Return (x, y) of the center of cell containing provided text 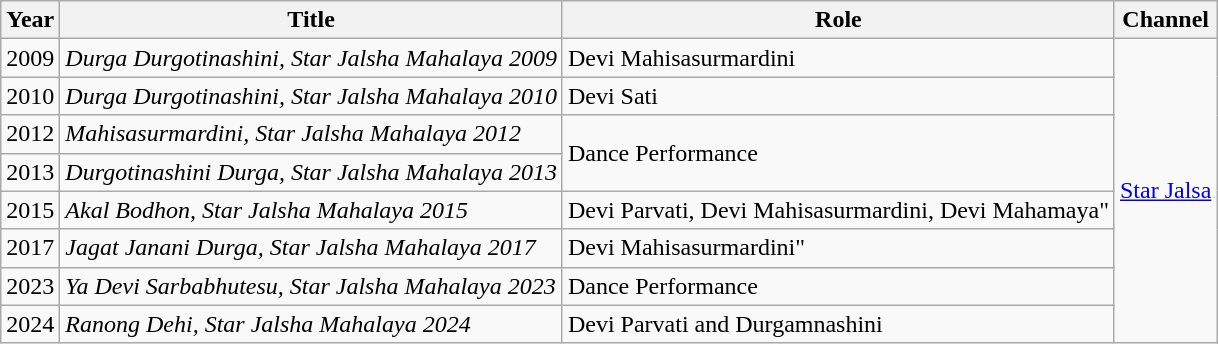
2013 (30, 172)
Devi Mahisasurmardini (838, 58)
Title (312, 20)
Durga Durgotinashini, Star Jalsha Mahalaya 2010 (312, 96)
2015 (30, 210)
Durga Durgotinashini, Star Jalsha Mahalaya 2009 (312, 58)
Devi Sati (838, 96)
Devi Parvati and Durgamnashini (838, 324)
2010 (30, 96)
Ya Devi Sarbabhutesu, Star Jalsha Mahalaya 2023 (312, 286)
Devi Parvati, Devi Mahisasurmardini, Devi Mahamaya" (838, 210)
Role (838, 20)
Akal Bodhon, Star Jalsha Mahalaya 2015 (312, 210)
Jagat Janani Durga, Star Jalsha Mahalaya 2017 (312, 248)
2012 (30, 134)
Devi Mahisasurmardini" (838, 248)
Star Jalsa (1165, 191)
Channel (1165, 20)
Year (30, 20)
Ranong Dehi, Star Jalsha Mahalaya 2024 (312, 324)
2024 (30, 324)
2023 (30, 286)
Mahisasurmardini, Star Jalsha Mahalaya 2012 (312, 134)
2009 (30, 58)
Durgotinashini Durga, Star Jalsha Mahalaya 2013 (312, 172)
2017 (30, 248)
